Search for the cell housing the specified text and yield its (X, Y) center coordinate. 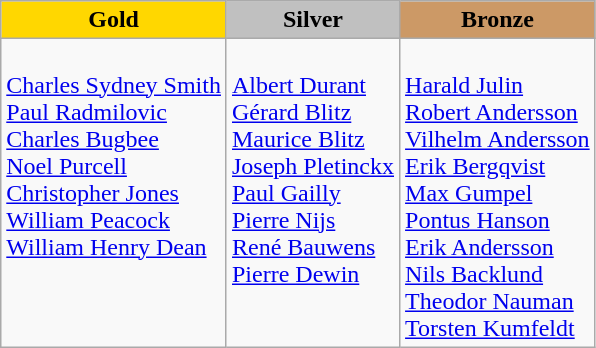
Bronze (498, 20)
Gold (114, 20)
Harald JulinRobert AnderssonVilhelm AnderssonErik BergqvistMax GumpelPontus HansonErik AnderssonNils BacklundTheodor NaumanTorsten Kumfeldt (498, 193)
Albert DurantGérard BlitzMaurice BlitzJoseph PletinckxPaul GaillyPierre NijsRené BauwensPierre Dewin (312, 193)
Silver (312, 20)
Charles Sydney SmithPaul RadmilovicCharles BugbeeNoel PurcellChristopher JonesWilliam PeacockWilliam Henry Dean (114, 193)
